Pinpoint the cell where the given text exists, returning its (x, y) midpoint coordinate. 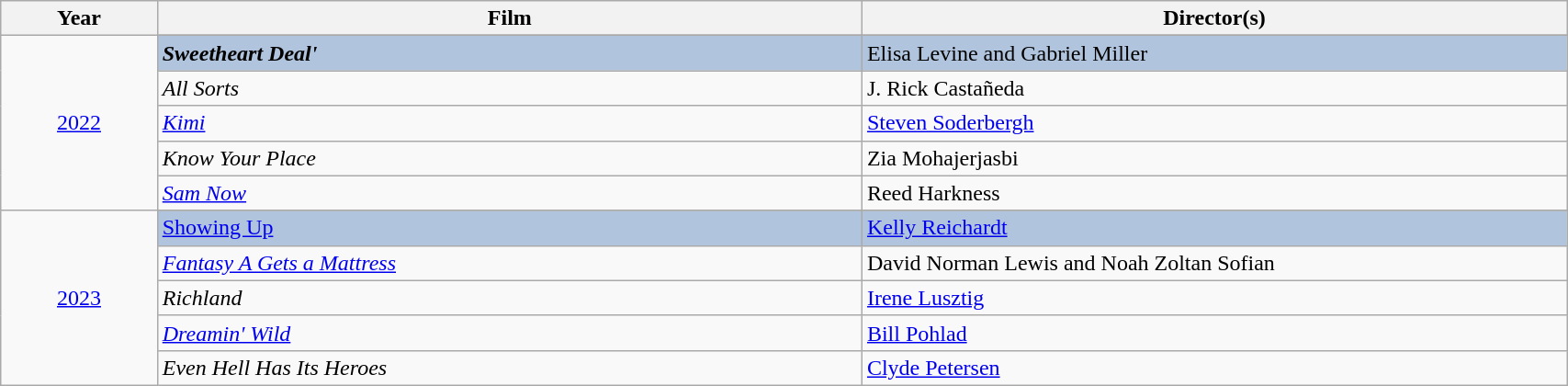
Elisa Levine and Gabriel Miller (1214, 53)
Director(s) (1214, 18)
Even Hell Has Its Heroes (509, 368)
Richland (509, 298)
Sweetheart Deal' (509, 53)
Kelly Reichardt (1214, 228)
Showing Up (509, 228)
2022 (79, 123)
David Norman Lewis and Noah Zoltan Sofian (1214, 263)
Steven Soderbergh (1214, 123)
Bill Pohlad (1214, 333)
Zia Mohajerjasbi (1214, 158)
All Sorts (509, 88)
2023 (79, 298)
Clyde Petersen (1214, 368)
Fantasy A Gets a Mattress (509, 263)
Sam Now (509, 193)
Film (509, 18)
J. Rick Castañeda (1214, 88)
Kimi (509, 123)
Dreamin' Wild (509, 333)
Reed Harkness (1214, 193)
Year (79, 18)
Irene Lusztig (1214, 298)
Know Your Place (509, 158)
